Return the (x, y) coordinate for the center point of the cell that contains the specified text.  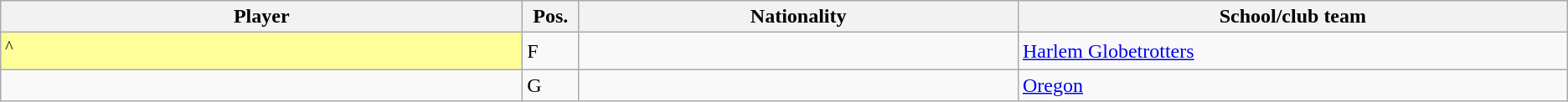
^ (261, 52)
Harlem Globetrotters (1292, 52)
G (551, 85)
Nationality (799, 17)
School/club team (1292, 17)
Oregon (1292, 85)
F (551, 52)
Player (261, 17)
Pos. (551, 17)
